Find where the given text appears and provide that cell's center as [X, Y] coordinate. 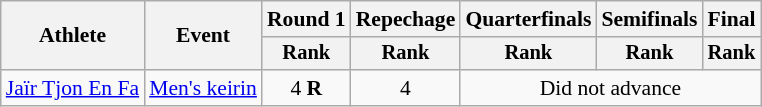
4 R [306, 88]
Repechage [406, 19]
Men's keirin [203, 88]
Jaïr Tjon En Fa [72, 88]
Event [203, 36]
Did not advance [610, 88]
Athlete [72, 36]
Final [731, 19]
4 [406, 88]
Semifinals [649, 19]
Quarterfinals [528, 19]
Round 1 [306, 19]
